Locate the cell with the specified text and output its (X, Y) center coordinate. 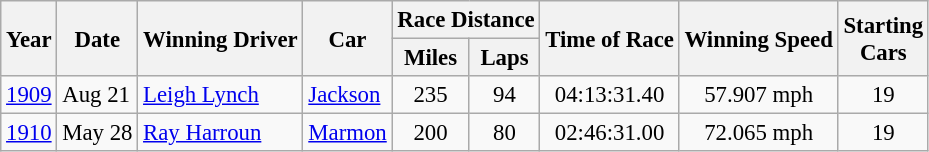
StartingCars (883, 38)
Laps (504, 58)
Winning Speed (758, 38)
Date (98, 38)
1909 (29, 95)
235 (430, 95)
Marmon (348, 133)
Miles (430, 58)
May 28 (98, 133)
Aug 21 (98, 95)
Car (348, 38)
57.907 mph (758, 95)
Ray Harroun (220, 133)
80 (504, 133)
94 (504, 95)
Jackson (348, 95)
Time of Race (610, 38)
Leigh Lynch (220, 95)
72.065 mph (758, 133)
Race Distance (466, 20)
02:46:31.00 (610, 133)
Year (29, 38)
04:13:31.40 (610, 95)
Winning Driver (220, 38)
1910 (29, 133)
200 (430, 133)
